Identify which cell holds the provided text, then report its (X, Y) central coordinate. 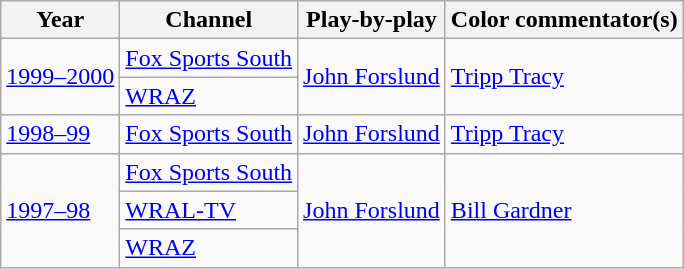
1998–99 (60, 134)
1997–98 (60, 210)
Bill Gardner (564, 210)
Play-by-play (372, 20)
Channel (209, 20)
WRAL-TV (209, 210)
Year (60, 20)
Color commentator(s) (564, 20)
1999–2000 (60, 77)
